Output the [X, Y] coordinate of the center of the cell containing the given text.  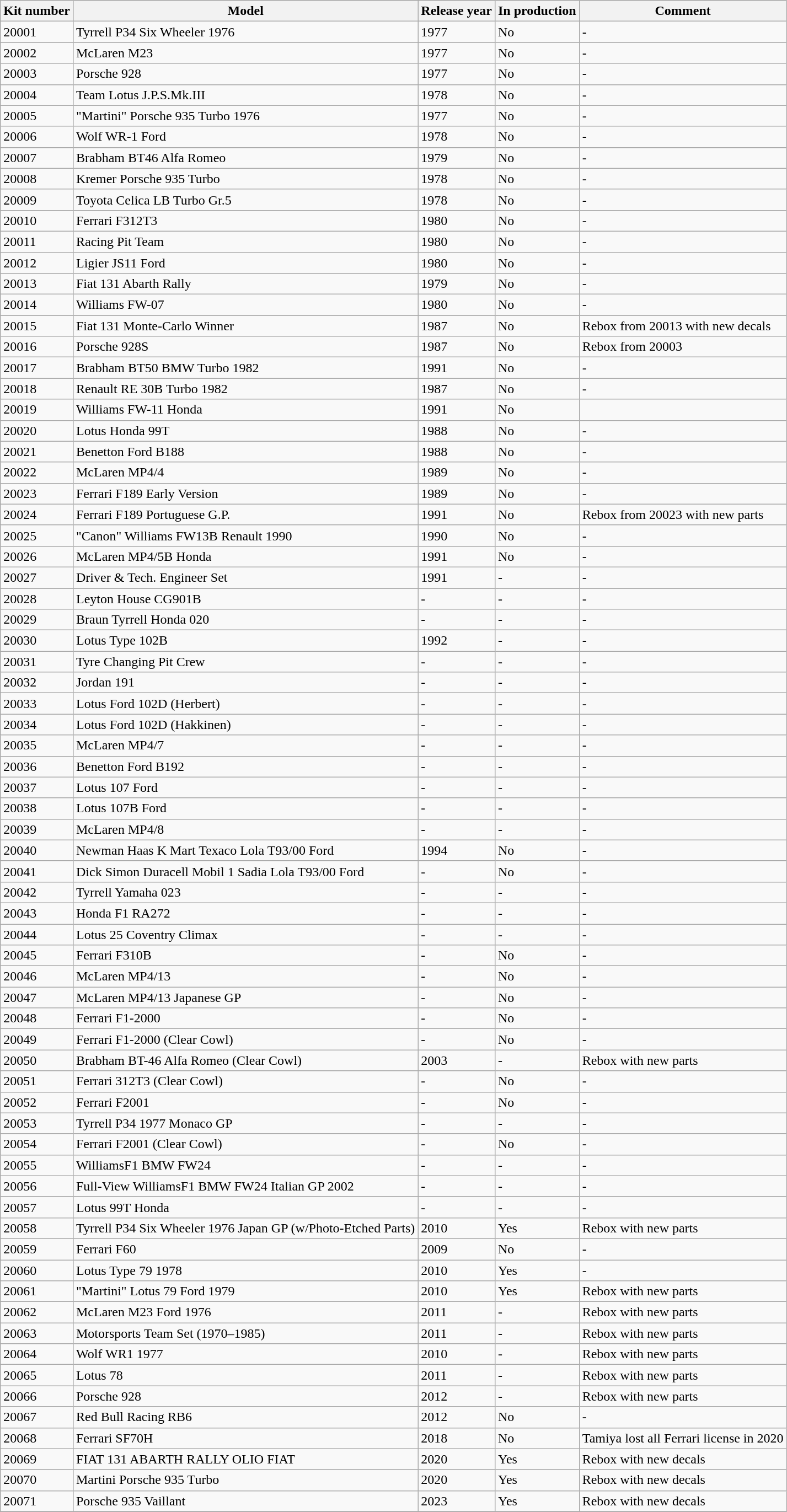
Porsche 935 Vaillant [245, 1501]
Fiat 131 Abarth Rally [245, 284]
Lotus Type 79 1978 [245, 1270]
20014 [37, 305]
20052 [37, 1102]
20025 [37, 535]
20012 [37, 263]
20027 [37, 577]
20067 [37, 1417]
Release year [457, 11]
In production [537, 11]
20015 [37, 326]
20005 [37, 116]
Comment [683, 11]
20056 [37, 1186]
20011 [37, 242]
20004 [37, 95]
20026 [37, 556]
McLaren MP4/8 [245, 829]
20030 [37, 641]
McLaren MP4/13 Japanese GP [245, 998]
1994 [457, 850]
20007 [37, 158]
20017 [37, 368]
20041 [37, 871]
20033 [37, 704]
Lotus 99T Honda [245, 1207]
2023 [457, 1501]
McLaren MP4/13 [245, 977]
20013 [37, 284]
McLaren M23 Ford 1976 [245, 1312]
Tyrrell P34 1977 Monaco GP [245, 1123]
20044 [37, 935]
WilliamsF1 BMW FW24 [245, 1165]
20069 [37, 1459]
Lotus 107 Ford [245, 787]
Brabham BT-46 Alfa Romeo (Clear Cowl) [245, 1060]
20053 [37, 1123]
Ferrari 312T3 (Clear Cowl) [245, 1081]
Ligier JS11 Ford [245, 263]
20057 [37, 1207]
20068 [37, 1438]
Fiat 131 Monte-Carlo Winner [245, 326]
20003 [37, 74]
Williams FW-11 Honda [245, 410]
Benetton Ford B192 [245, 766]
20036 [37, 766]
McLaren MP4/5B Honda [245, 556]
Ferrari F312T3 [245, 221]
20046 [37, 977]
McLaren MP4/7 [245, 746]
Lotus Ford 102D (Hakkinen) [245, 725]
20020 [37, 431]
Wolf WR1 1977 [245, 1354]
20018 [37, 389]
20047 [37, 998]
20002 [37, 53]
McLaren MP4/4 [245, 473]
20037 [37, 787]
20062 [37, 1312]
20009 [37, 200]
20010 [37, 221]
20045 [37, 956]
Full-View WilliamsF1 BMW FW24 Italian GP 2002 [245, 1186]
20039 [37, 829]
Ferrari F1-2000 [245, 1018]
Racing Pit Team [245, 242]
Ferrari F2001 [245, 1102]
Leyton House CG901B [245, 598]
20043 [37, 913]
Brabham BT50 BMW Turbo 1982 [245, 368]
1990 [457, 535]
20021 [37, 452]
Porsche 928S [245, 347]
20051 [37, 1081]
20058 [37, 1228]
Brabham BT46 Alfa Romeo [245, 158]
Honda F1 RA272 [245, 913]
20029 [37, 620]
Rebox from 20023 with new parts [683, 514]
FIAT 131 ABARTH RALLY OLIO FIAT [245, 1459]
Lotus 107B Ford [245, 808]
Renault RE 30B Turbo 1982 [245, 389]
20034 [37, 725]
20024 [37, 514]
20059 [37, 1249]
"Canon" Williams FW13B Renault 1990 [245, 535]
20035 [37, 746]
20019 [37, 410]
20042 [37, 892]
Motorsports Team Set (1970–1985) [245, 1333]
Lotus Type 102B [245, 641]
McLaren M23 [245, 53]
Ferrari F189 Early Version [245, 494]
20070 [37, 1480]
20065 [37, 1375]
20006 [37, 137]
2003 [457, 1060]
Kit number [37, 11]
20063 [37, 1333]
20054 [37, 1144]
20048 [37, 1018]
Lotus Ford 102D (Herbert) [245, 704]
20008 [37, 179]
Rebox from 20013 with new decals [683, 326]
Team Lotus J.P.S.Mk.III [245, 95]
20032 [37, 683]
Ferrari SF70H [245, 1438]
Driver & Tech. Engineer Set [245, 577]
Tyrrell P34 Six Wheeler 1976 Japan GP (w/Photo-Etched Parts) [245, 1228]
Lotus 78 [245, 1375]
Kremer Porsche 935 Turbo [245, 179]
20049 [37, 1039]
2009 [457, 1249]
20071 [37, 1501]
Ferrari F189 Portuguese G.P. [245, 514]
Lotus 25 Coventry Climax [245, 935]
20050 [37, 1060]
20055 [37, 1165]
Toyota Celica LB Turbo Gr.5 [245, 200]
20066 [37, 1396]
"Martini" Porsche 935 Turbo 1976 [245, 116]
Tamiya lost all Ferrari license in 2020 [683, 1438]
Ferrari F1-2000 (Clear Cowl) [245, 1039]
Rebox from 20003 [683, 347]
Martini Porsche 935 Turbo [245, 1480]
Wolf WR-1 Ford [245, 137]
Ferrari F60 [245, 1249]
20060 [37, 1270]
Braun Tyrrell Honda 020 [245, 620]
2018 [457, 1438]
20040 [37, 850]
"Martini" Lotus 79 Ford 1979 [245, 1291]
Tyre Changing Pit Crew [245, 662]
20023 [37, 494]
20001 [37, 32]
20064 [37, 1354]
20022 [37, 473]
Tyrrell Yamaha 023 [245, 892]
Benetton Ford B188 [245, 452]
Ferrari F2001 (Clear Cowl) [245, 1144]
Williams FW-07 [245, 305]
Newman Haas K Mart Texaco Lola T93/00 Ford [245, 850]
Ferrari F310B [245, 956]
1992 [457, 641]
Lotus Honda 99T [245, 431]
20061 [37, 1291]
20031 [37, 662]
Red Bull Racing RB6 [245, 1417]
Tyrrell P34 Six Wheeler 1976 [245, 32]
20028 [37, 598]
20016 [37, 347]
Model [245, 11]
Dick Simon Duracell Mobil 1 Sadia Lola T93/00 Ford [245, 871]
Jordan 191 [245, 683]
20038 [37, 808]
